Detect which cell encompasses the target text, then output its [X, Y] center coordinate. 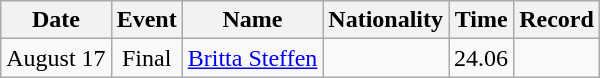
Britta Steffen [252, 58]
Name [252, 20]
24.06 [482, 58]
Final [146, 58]
August 17 [56, 58]
Date [56, 20]
Nationality [386, 20]
Time [482, 20]
Event [146, 20]
Record [557, 20]
